For the text-containing cell, return its midpoint in [X, Y] coordinate format. 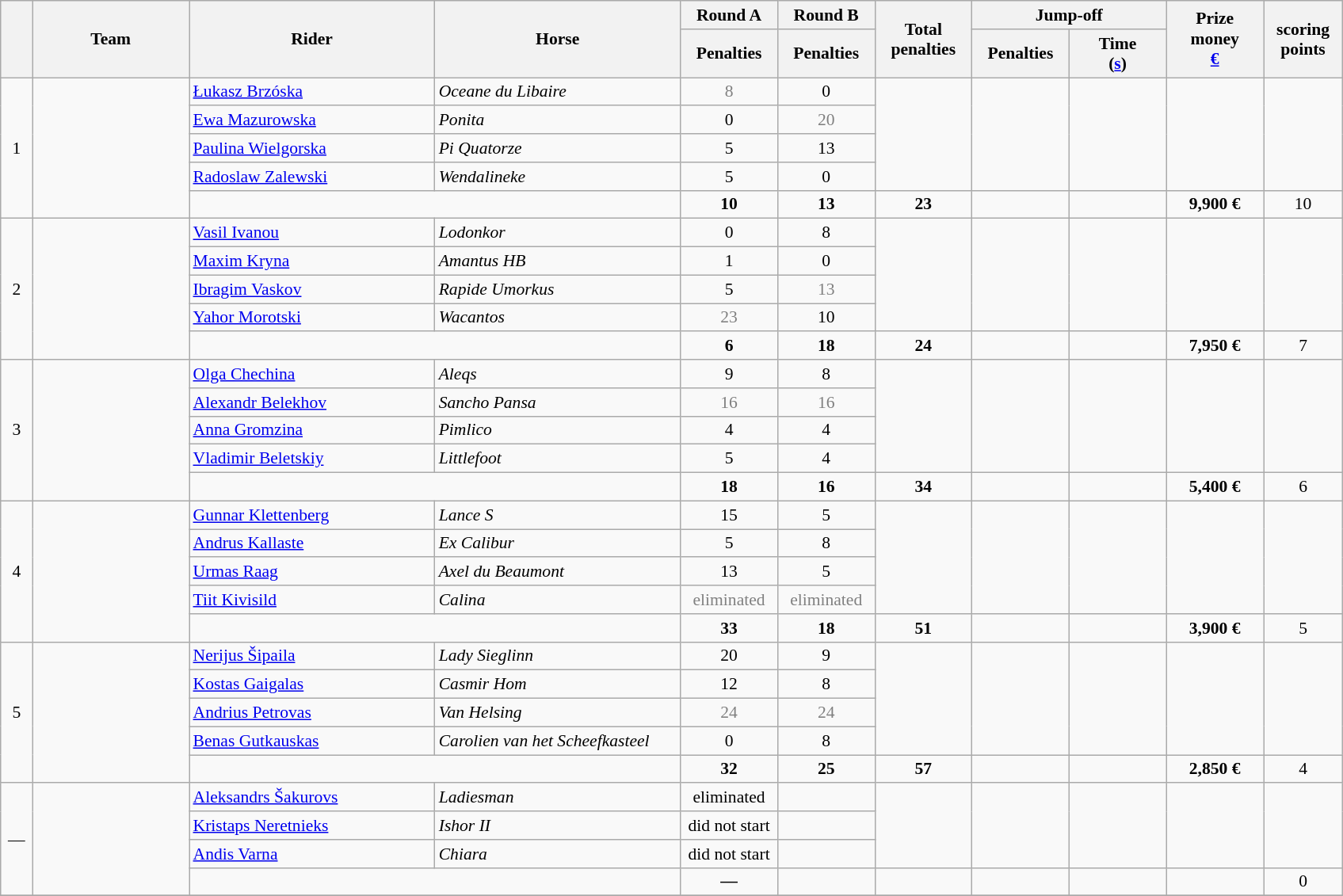
Paulina Wielgorska [311, 148]
Ex Calibur [558, 543]
Vladimir Beletskiy [311, 459]
Oceane du Libaire [558, 92]
9,900 € [1215, 204]
Van Helsing [558, 713]
2 [17, 289]
Maxim Kryna [311, 261]
Lady Sieglinn [558, 656]
Andis Varna [311, 854]
Urmas Raag [311, 572]
Wacantos [558, 318]
Olga Chechina [311, 374]
Team [111, 40]
Chiara [558, 854]
Gunnar Klettenberg [311, 515]
Axel du Beaumont [558, 572]
Pimlico [558, 430]
12 [729, 684]
Amantus HB [558, 261]
Andrius Petrovas [311, 713]
Ponita [558, 120]
Tiit Kivisild [311, 600]
Total penalties [924, 40]
Horse [558, 40]
Benas Gutkauskas [311, 741]
Wendalineke [558, 177]
34 [924, 487]
Sancho Pansa [558, 402]
Kristaps Neretnieks [311, 825]
7,950 € [1215, 346]
Littlefoot [558, 459]
Radoslaw Zalewski [311, 177]
57 [924, 769]
25 [826, 769]
Ewa Mazurowska [311, 120]
3,900 € [1215, 628]
3 [17, 430]
Ishor II [558, 825]
33 [729, 628]
Round B [826, 15]
Pi Quatorze [558, 148]
5,400 € [1215, 487]
32 [729, 769]
7 [1303, 346]
Carolien van het Scheefkasteel [558, 741]
Yahor Morotski [311, 318]
2,850 € [1215, 769]
Round A [729, 15]
15 [729, 515]
Łukasz Brzóska [311, 92]
Time(s) [1117, 54]
Rapide Umorkus [558, 289]
Andrus Kallaste [311, 543]
Aleqs [558, 374]
Vasil Ivanou [311, 233]
Ibragim Vaskov [311, 289]
Kostas Gaigalas [311, 684]
Aleksandrs Šakurovs [311, 798]
Prizemoney€ [1215, 40]
Jump-off [1070, 15]
Nerijus Šipaila [311, 656]
Alexandr Belekhov [311, 402]
Anna Gromzina [311, 430]
Ladiesman [558, 798]
Lodonkor [558, 233]
Rider [311, 40]
Lance S [558, 515]
51 [924, 628]
Calina [558, 600]
scoringpoints [1303, 40]
Casmir Hom [558, 684]
